Determine the (x, y) coordinate at the center of the cell enclosing the given text.  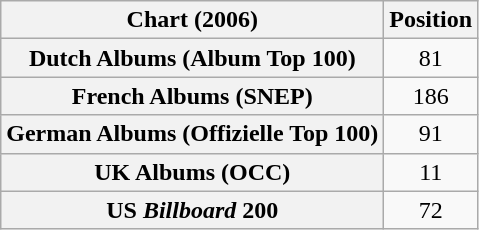
11 (431, 172)
Position (431, 20)
US Billboard 200 (192, 210)
French Albums (SNEP) (192, 96)
81 (431, 58)
German Albums (Offizielle Top 100) (192, 134)
186 (431, 96)
Dutch Albums (Album Top 100) (192, 58)
91 (431, 134)
UK Albums (OCC) (192, 172)
72 (431, 210)
Chart (2006) (192, 20)
